Extract the [X, Y] coordinate from the center of the cell holding the provided text.  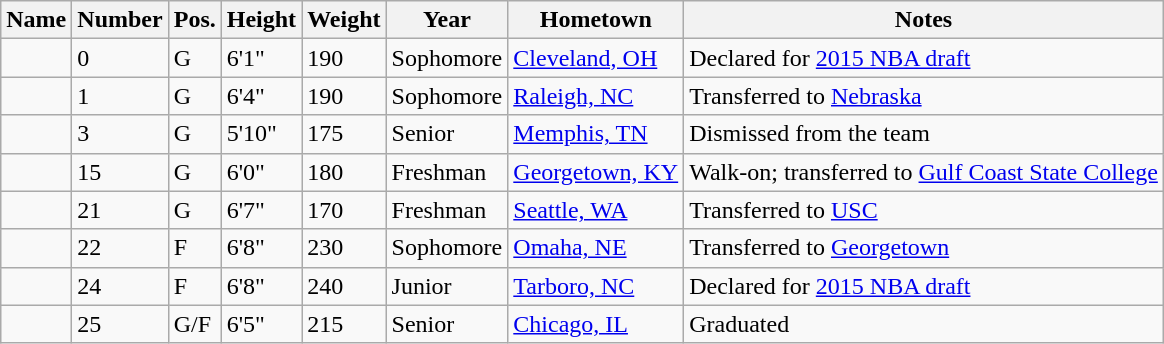
175 [344, 134]
6'5" [261, 324]
22 [120, 248]
6'7" [261, 210]
Dismissed from the team [924, 134]
Hometown [596, 20]
3 [120, 134]
Raleigh, NC [596, 96]
15 [120, 172]
215 [344, 324]
21 [120, 210]
Memphis, TN [596, 134]
Name [36, 20]
Junior [447, 286]
170 [344, 210]
6'1" [261, 58]
Georgetown, KY [596, 172]
Chicago, IL [596, 324]
Transferred to Georgetown [924, 248]
Omaha, NE [596, 248]
Notes [924, 20]
5'10" [261, 134]
Seattle, WA [596, 210]
1 [120, 96]
24 [120, 286]
Cleveland, OH [596, 58]
230 [344, 248]
240 [344, 286]
Height [261, 20]
Walk-on; transferred to Gulf Coast State College [924, 172]
Transferred to USC [924, 210]
Year [447, 20]
G/F [194, 324]
25 [120, 324]
Weight [344, 20]
Tarboro, NC [596, 286]
Transferred to Nebraska [924, 96]
0 [120, 58]
Pos. [194, 20]
Number [120, 20]
Graduated [924, 324]
6'4" [261, 96]
6'0" [261, 172]
180 [344, 172]
